Identify which cell holds the provided text, then report its [X, Y] central coordinate. 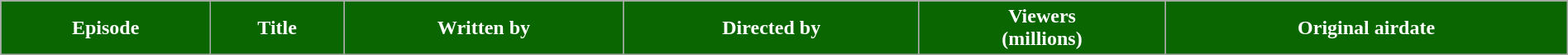
Directed by [771, 28]
Viewers(millions) [1042, 28]
Written by [485, 28]
Episode [106, 28]
Original airdate [1366, 28]
Title [278, 28]
